Scan for the cell matching the given text and deliver its [x, y] coordinate at center. 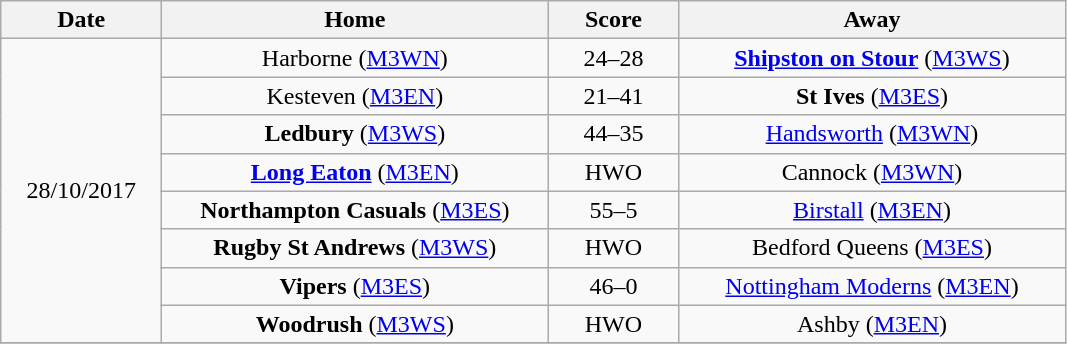
Nottingham Moderns (M3EN) [872, 286]
Ashby (M3EN) [872, 324]
Bedford Queens (M3ES) [872, 248]
55–5 [614, 210]
Vipers (M3ES) [355, 286]
Ledbury (M3WS) [355, 134]
Score [614, 20]
Away [872, 20]
28/10/2017 [82, 191]
Rugby St Andrews (M3WS) [355, 248]
21–41 [614, 96]
Date [82, 20]
Woodrush (M3WS) [355, 324]
Northampton Casuals (M3ES) [355, 210]
Birstall (M3EN) [872, 210]
Long Eaton (M3EN) [355, 172]
Shipston on Stour (M3WS) [872, 58]
Kesteven (M3EN) [355, 96]
Home [355, 20]
St Ives (M3ES) [872, 96]
44–35 [614, 134]
Handsworth (M3WN) [872, 134]
24–28 [614, 58]
46–0 [614, 286]
Harborne (M3WN) [355, 58]
Cannock (M3WN) [872, 172]
